Pinpoint the cell where the given text exists, returning its (X, Y) midpoint coordinate. 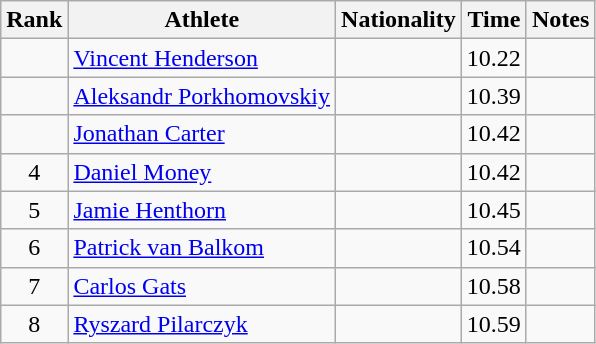
Aleksandr Porkhomovskiy (202, 96)
Patrick van Balkom (202, 248)
Nationality (399, 20)
8 (34, 324)
Ryszard Pilarczyk (202, 324)
5 (34, 210)
Notes (560, 20)
10.59 (494, 324)
Time (494, 20)
10.58 (494, 286)
Carlos Gats (202, 286)
7 (34, 286)
Rank (34, 20)
6 (34, 248)
Athlete (202, 20)
10.39 (494, 96)
10.54 (494, 248)
Vincent Henderson (202, 58)
10.45 (494, 210)
Daniel Money (202, 172)
4 (34, 172)
Jamie Henthorn (202, 210)
10.22 (494, 58)
Jonathan Carter (202, 134)
